Provide the (x, y) coordinate of the cell's center where the given text is located.  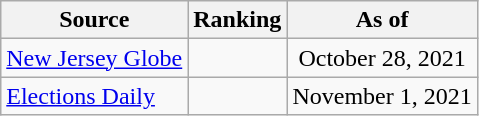
New Jersey Globe (94, 58)
Source (94, 20)
November 1, 2021 (382, 96)
Ranking (238, 20)
As of (382, 20)
October 28, 2021 (382, 58)
Elections Daily (94, 96)
